Pinpoint the cell where the given text exists, returning its [X, Y] midpoint coordinate. 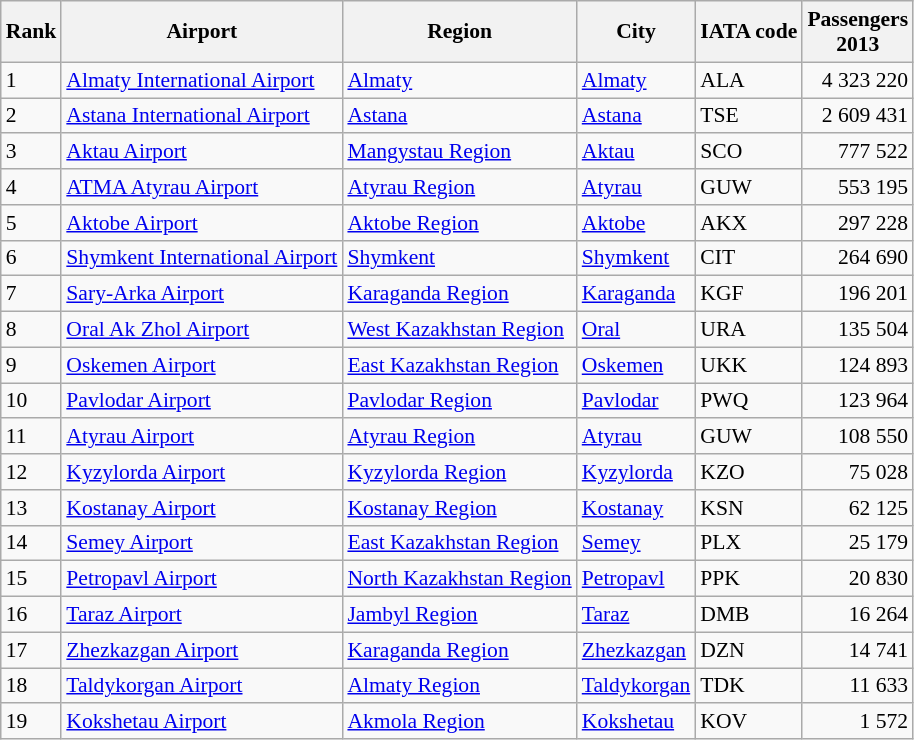
Kostanay Airport [202, 508]
Kostanay Region [459, 508]
16 [32, 615]
124 893 [858, 365]
8 [32, 330]
Rank [32, 32]
Pavlodar Airport [202, 401]
135 504 [858, 330]
Oral Ak Zhol Airport [202, 330]
Aktobe Airport [202, 223]
Akmola Region [459, 722]
Almaty Region [459, 686]
4 323 220 [858, 80]
264 690 [858, 258]
Sary-Arka Airport [202, 294]
Pavlodar [636, 401]
PPK [748, 579]
Atyrau Airport [202, 437]
13 [32, 508]
ALA [748, 80]
URA [748, 330]
Zhezkazgan Airport [202, 650]
5 [32, 223]
Oskemen [636, 365]
20 830 [858, 579]
TDK [748, 686]
123 964 [858, 401]
108 550 [858, 437]
Aktobe Region [459, 223]
6 [32, 258]
Taraz Airport [202, 615]
IATA code [748, 32]
KOV [748, 722]
Astana International Airport [202, 116]
Kokshetau Airport [202, 722]
297 228 [858, 223]
Almaty International Airport [202, 80]
3 [32, 152]
2 [32, 116]
KZO [748, 472]
Kostanay [636, 508]
Semey [636, 543]
18 [32, 686]
16 264 [858, 615]
PWQ [748, 401]
Semey Airport [202, 543]
11 633 [858, 686]
TSE [748, 116]
9 [32, 365]
SCO [748, 152]
Oral [636, 330]
Kyzylorda Airport [202, 472]
7 [32, 294]
KGF [748, 294]
4 [32, 187]
25 179 [858, 543]
Petropavl [636, 579]
Petropavl Airport [202, 579]
Oskemen Airport [202, 365]
19 [32, 722]
DMB [748, 615]
Kokshetau [636, 722]
City [636, 32]
CIT [748, 258]
196 201 [858, 294]
Jambyl Region [459, 615]
Airport [202, 32]
Kyzylorda Region [459, 472]
KSN [748, 508]
12 [32, 472]
Aktau Airport [202, 152]
2 609 431 [858, 116]
Karaganda [636, 294]
DZN [748, 650]
Aktau [636, 152]
Taldykorgan Airport [202, 686]
11 [32, 437]
14 [32, 543]
ATMA Atyrau Airport [202, 187]
Kyzylorda [636, 472]
Shymkent International Airport [202, 258]
Mangystau Region [459, 152]
553 195 [858, 187]
Zhezkazgan [636, 650]
Passengers 2013 [858, 32]
Region [459, 32]
PLX [748, 543]
10 [32, 401]
UKK [748, 365]
1 572 [858, 722]
777 522 [858, 152]
Pavlodar Region [459, 401]
1 [32, 80]
75 028 [858, 472]
14 741 [858, 650]
17 [32, 650]
Taraz [636, 615]
Taldykorgan [636, 686]
West Kazakhstan Region [459, 330]
62 125 [858, 508]
Aktobe [636, 223]
North Kazakhstan Region [459, 579]
AKX [748, 223]
15 [32, 579]
